Locate the cell with the specified text and output its [x, y] center coordinate. 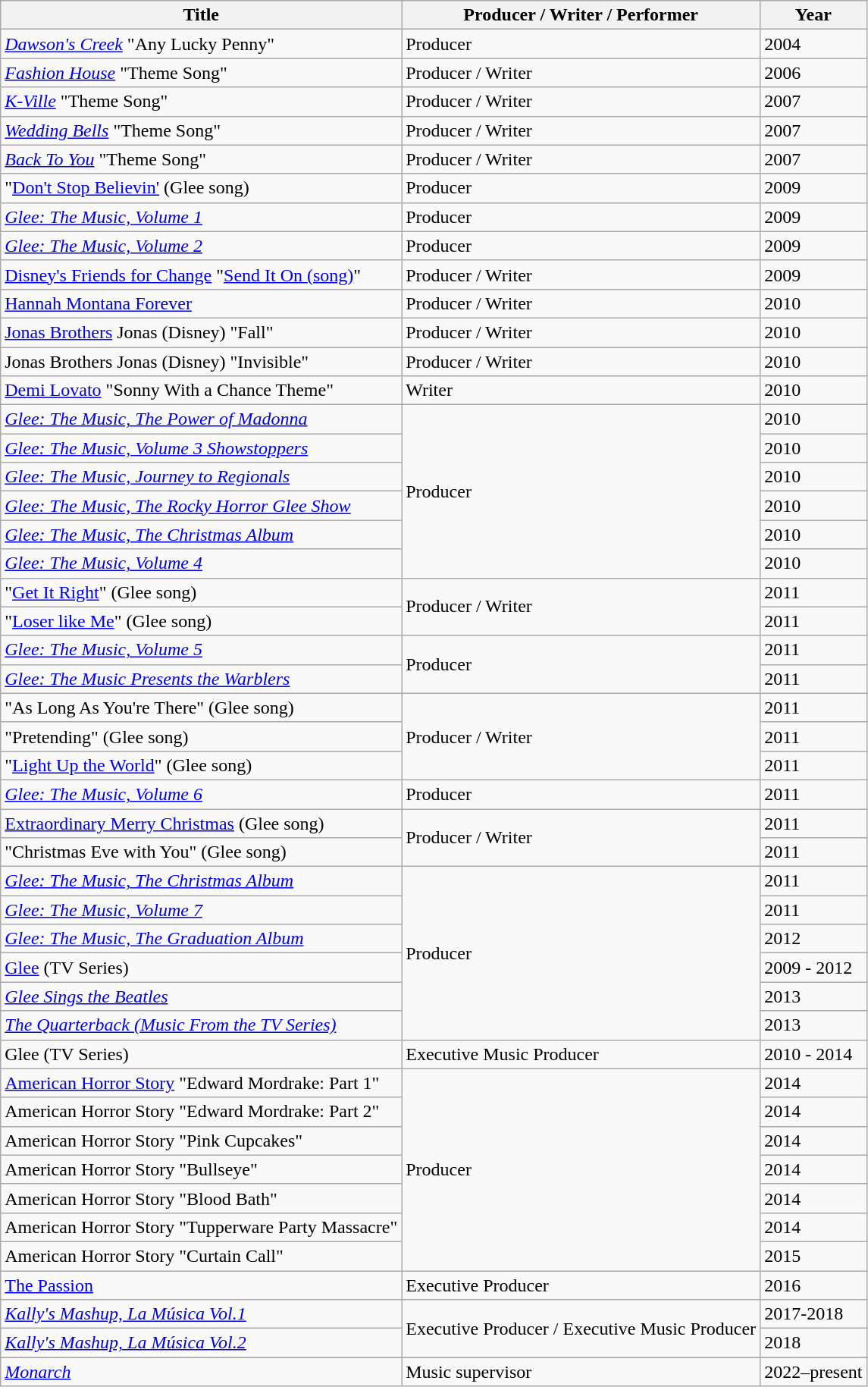
American Horror Story "Edward Mordrake: Part 2" [202, 1112]
Glee Sings the Beatles [202, 996]
Glee: The Music, The Rocky Horror Glee Show [202, 506]
2016 [813, 1285]
"Pretending" (Glee song) [202, 736]
"Loser like Me" (Glee song) [202, 621]
The Passion [202, 1285]
American Horror Story "Blood Bath" [202, 1198]
Demi Lovato "Sonny With a Chance Theme" [202, 391]
Glee: The Music, Volume 7 [202, 910]
2006 [813, 73]
2015 [813, 1256]
Kally's Mashup, La Música Vol.1 [202, 1314]
Kally's Mashup, La Música Vol.2 [202, 1343]
Glee: The Music, Volume 5 [202, 650]
2018 [813, 1343]
Extraordinary Merry Christmas (Glee song) [202, 823]
Title [202, 15]
Back To You "Theme Song" [202, 159]
American Horror Story "Pink Cupcakes" [202, 1141]
"Light Up the World" (Glee song) [202, 765]
Fashion House "Theme Song" [202, 73]
Executive Producer [581, 1285]
Monarch [202, 1372]
2022–present [813, 1372]
Wedding Bells "Theme Song" [202, 130]
Jonas Brothers Jonas (Disney) "Fall" [202, 332]
Glee: The Music, The Power of Madonna [202, 419]
Dawson's Creek "Any Lucky Penny" [202, 44]
Glee: The Music, Volume 2 [202, 246]
K-Ville "Theme Song" [202, 102]
Glee: The Music, The Graduation Album [202, 939]
2012 [813, 939]
Jonas Brothers Jonas (Disney) "Invisible" [202, 362]
Music supervisor [581, 1372]
Executive Music Producer [581, 1054]
American Horror Story "Tupperware Party Massacre" [202, 1227]
American Horror Story "Curtain Call" [202, 1256]
Glee: The Music, Volume 6 [202, 794]
2009 - 2012 [813, 968]
"Get It Right" (Glee song) [202, 592]
The Quarterback (Music From the TV Series) [202, 1025]
Writer [581, 391]
"As Long As You're There" (Glee song) [202, 708]
Executive Producer / Executive Music Producer [581, 1329]
"Don't Stop Believin' (Glee song) [202, 188]
American Horror Story "Edward Mordrake: Part 1" [202, 1083]
2010 - 2014 [813, 1054]
Producer / Writer / Performer [581, 15]
Glee: The Music, Volume 1 [202, 217]
Glee: The Music, Volume 4 [202, 563]
Hannah Montana Forever [202, 303]
Glee: The Music, Journey to Regionals [202, 477]
"Christmas Eve with You" (Glee song) [202, 852]
2004 [813, 44]
Glee: The Music Presents the Warblers [202, 679]
2017-2018 [813, 1314]
Glee: The Music, Volume 3 Showstoppers [202, 448]
Year [813, 15]
Disney's Friends for Change "Send It On (song)" [202, 275]
American Horror Story "Bullseye" [202, 1169]
